Output the [x, y] coordinate of the center of the cell containing the given text.  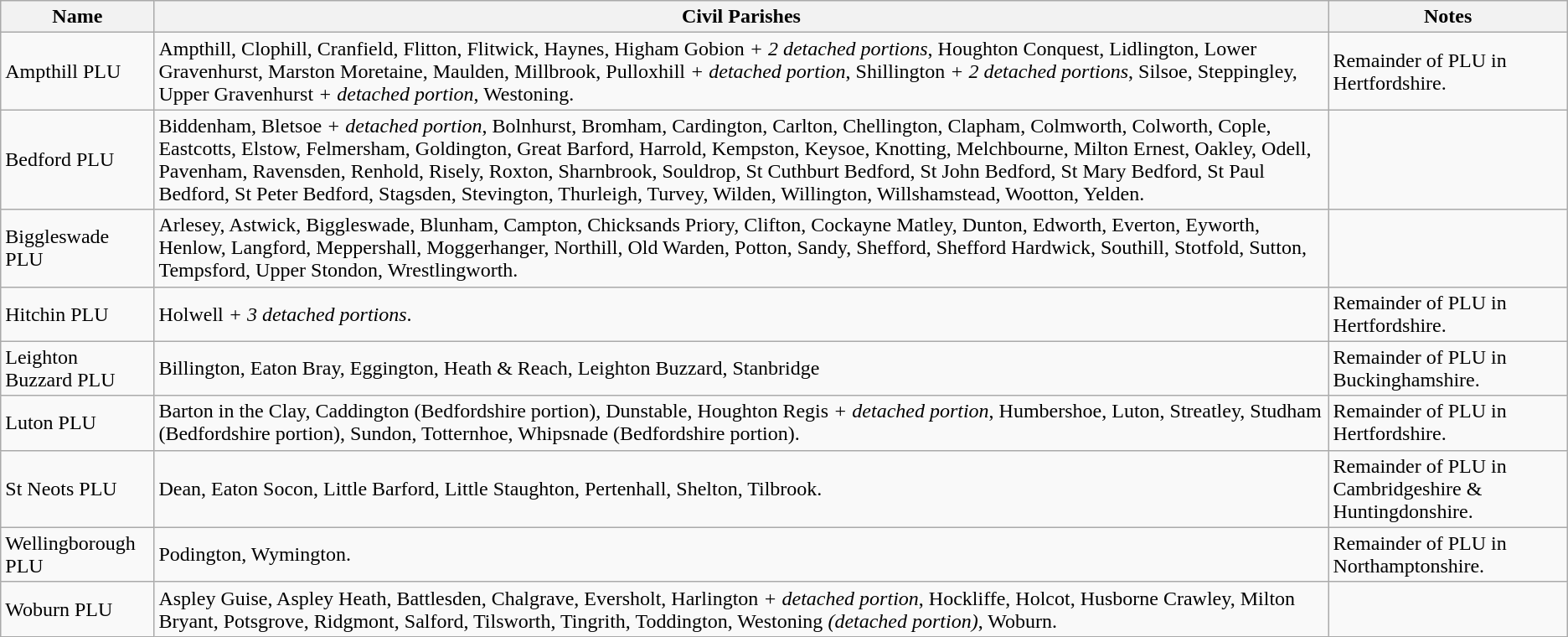
Remainder of PLU in Cambridgeshire & Huntingdonshire. [1447, 489]
Holwell + 3 detached portions. [741, 313]
Leighton Buzzard PLU [77, 369]
Ampthill PLU [77, 71]
Biggleswade PLU [77, 248]
Podington, Wymington. [741, 555]
Name [77, 17]
Dean, Eaton Socon, Little Barford, Little Staughton, Pertenhall, Shelton, Tilbrook. [741, 489]
Civil Parishes [741, 17]
Remainder of PLU in Buckinghamshire. [1447, 369]
Bedford PLU [77, 159]
Luton PLU [77, 422]
Notes [1447, 17]
Hitchin PLU [77, 313]
Wellingborough PLU [77, 555]
Woburn PLU [77, 609]
St Neots PLU [77, 489]
Remainder of PLU in Northamptonshire. [1447, 555]
Billington, Eaton Bray, Eggington, Heath & Reach, Leighton Buzzard, Stanbridge [741, 369]
